Return [X, Y] of the center of cell containing provided text 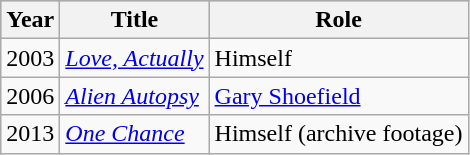
One Chance [134, 134]
Himself [338, 58]
Title [134, 20]
Gary Shoefield [338, 96]
2013 [30, 134]
Alien Autopsy [134, 96]
Role [338, 20]
2003 [30, 58]
2006 [30, 96]
Year [30, 20]
Himself (archive footage) [338, 134]
Love, Actually [134, 58]
